Pinpoint the cell where the given text exists, returning its (x, y) midpoint coordinate. 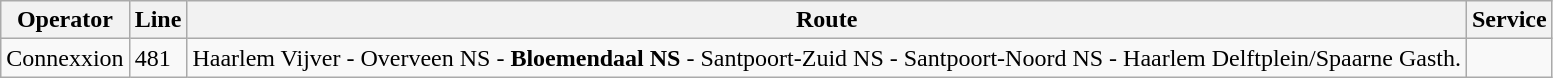
Route (827, 20)
Connexxion (65, 58)
Service (1509, 20)
Line (158, 20)
Haarlem Vijver - Overveen NS - Bloemendaal NS - Santpoort-Zuid NS - Santpoort-Noord NS - Haarlem Delftplein/Spaarne Gasth. (827, 58)
481 (158, 58)
Operator (65, 20)
